Locate the cell with the specified text and output its [X, Y] center coordinate. 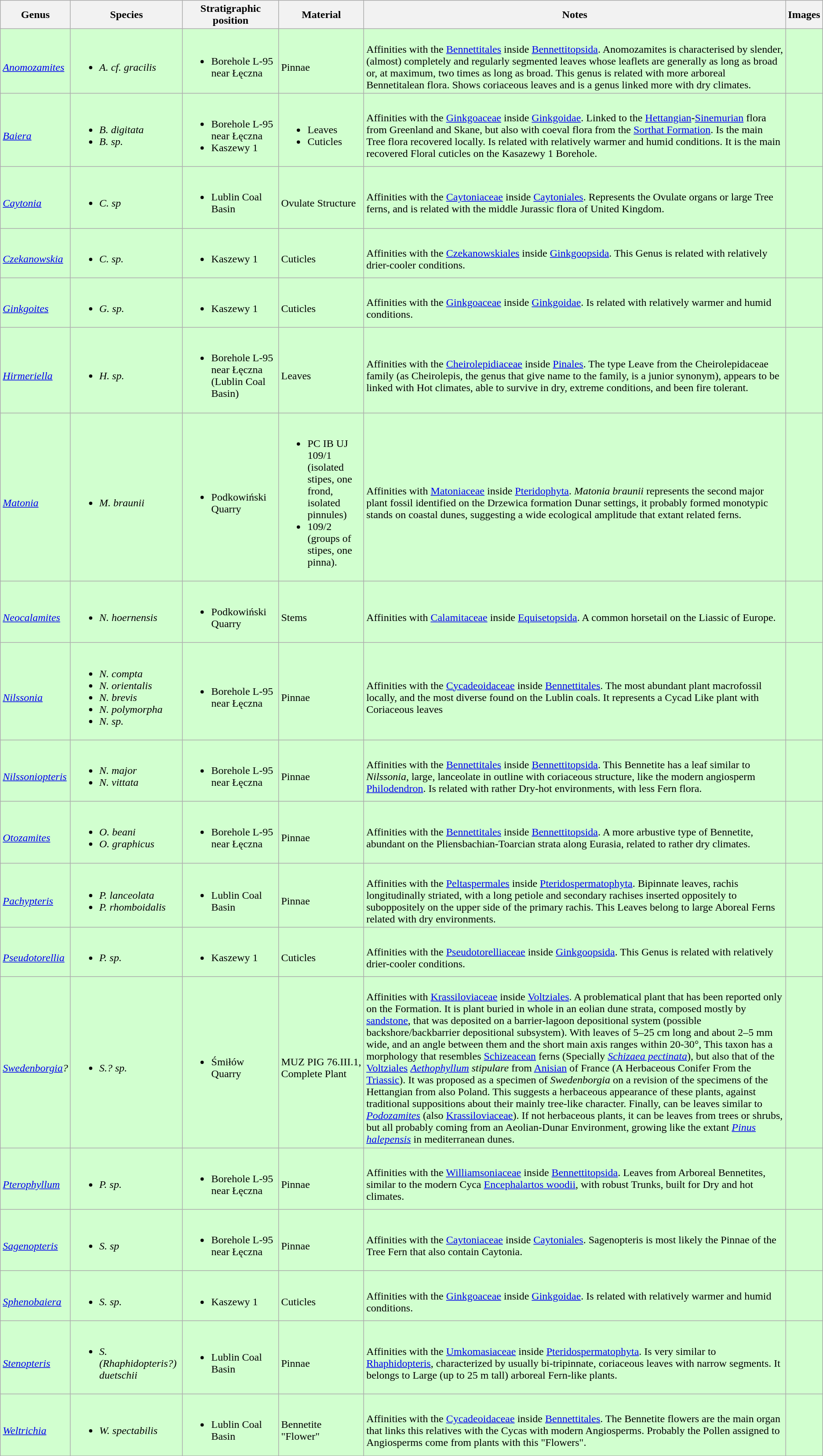
Affinities with the Czekanowskiales inside Ginkgoopsida. This Genus is related with relatively drier-cooler conditions. [575, 253]
S. sp [127, 1240]
N. comptaN. orientalisN. brevisN. polymorphaN. sp. [127, 691]
Stenopteris [35, 1357]
G. sp. [127, 302]
Species [127, 15]
B. digitataB. sp. [127, 130]
Neocalamites [35, 612]
Pterophyllum [35, 1179]
MUZ PIG 76.III.1, Complete Plant [321, 1063]
PC IB UJ 109/1 (isolated stipes, one frond, isolated pinnules)109/2 (groups of stipes, one pinna). [321, 497]
Stratigraphic position [230, 15]
Borehole L-95 near ŁęcznaKaszewy 1 [230, 130]
Bennetite "Flower" [321, 1425]
P. lanceolataP. rhomboidalis [127, 895]
Śmiłów Quarry [230, 1063]
Pachypteris [35, 895]
Nilssoniopteris [35, 770]
A. cf. gracilis [127, 61]
M. braunii [127, 497]
Ovulate Structure [321, 197]
Sagenopteris [35, 1240]
S.? sp. [127, 1063]
Anomozamites [35, 61]
Pseudotorellia [35, 952]
H. sp. [127, 370]
Affinities with the Pseudotorelliaceae inside Ginkgoopsida. This Genus is related with relatively drier-cooler conditions. [575, 952]
C. sp. [127, 253]
N. majorN. vittata [127, 770]
Swedenborgia? [35, 1063]
Ginkgoites [35, 302]
W. spectabilis [127, 1425]
Otozamites [35, 832]
Affinities with Calamitaceae inside Equisetopsida. A common horsetail on the Liassic of Europe. [575, 612]
S. sp. [127, 1296]
Genus [35, 15]
Images [804, 15]
Baiera [35, 130]
O. beaniO. graphicus [127, 832]
LeavesCuticles [321, 130]
Affinities with the Caytoniaceae inside Caytoniales. Sagenopteris is most likely the Pinnae of the Tree Fern that also contain Caytonia. [575, 1240]
Matonia [35, 497]
Leaves [321, 370]
S. (Rhaphidopteris?) duetschii [127, 1357]
Notes [575, 15]
Weltrichia [35, 1425]
Sphenobaiera [35, 1296]
Material [321, 15]
Czekanowskia [35, 253]
N. hoernensis [127, 612]
Caytonia [35, 197]
Hirmeriella [35, 370]
Stems [321, 612]
Nilssonia [35, 691]
C. sp [127, 197]
Borehole L-95 near Łęczna (Lublin Coal Basin) [230, 370]
